Find where the given text appears and provide that cell's center as (x, y) coordinate. 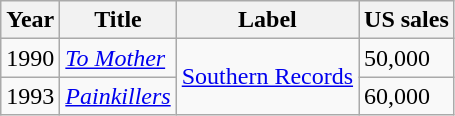
1993 (30, 96)
Southern Records (267, 77)
To Mother (118, 58)
1990 (30, 58)
Label (267, 20)
Title (118, 20)
60,000 (407, 96)
50,000 (407, 58)
Year (30, 20)
US sales (407, 20)
Painkillers (118, 96)
